Determine the [x, y] coordinate at the center of the cell enclosing the given text.  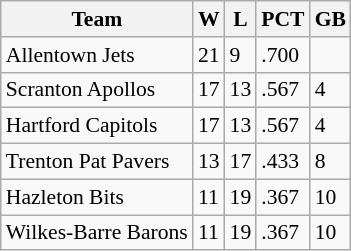
PCT [282, 19]
.433 [282, 162]
.700 [282, 55]
Hazleton Bits [97, 197]
9 [241, 55]
Allentown Jets [97, 55]
Scranton Apollos [97, 90]
Wilkes-Barre Barons [97, 233]
GB [330, 19]
8 [330, 162]
Hartford Capitols [97, 126]
21 [209, 55]
Team [97, 19]
W [209, 19]
L [241, 19]
Trenton Pat Pavers [97, 162]
